Return the (x, y) coordinate for the center point of the cell that contains the specified text.  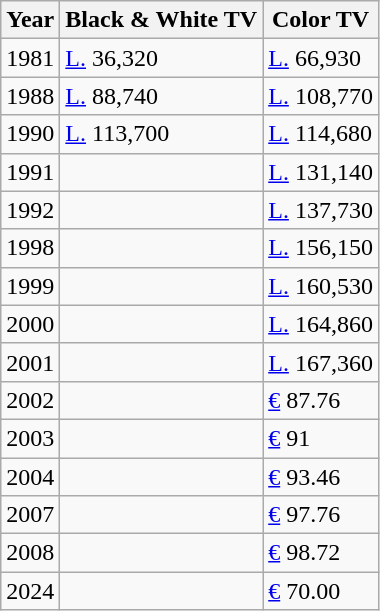
2003 (30, 438)
2001 (30, 362)
L. 137,730 (321, 210)
1988 (30, 96)
2008 (30, 553)
L. 66,930 (321, 58)
Color TV (321, 20)
L. 108,770 (321, 96)
L. 36,320 (162, 58)
2002 (30, 400)
1981 (30, 58)
2004 (30, 477)
L. 160,530 (321, 286)
1991 (30, 172)
L. 156,150 (321, 248)
2007 (30, 515)
€ 93.46 (321, 477)
1999 (30, 286)
€ 98.72 (321, 553)
€ 87.76 (321, 400)
Year (30, 20)
Black & White TV (162, 20)
1998 (30, 248)
1990 (30, 134)
L. 88,740 (162, 96)
€ 91 (321, 438)
€ 70.00 (321, 591)
L. 114,680 (321, 134)
1992 (30, 210)
2000 (30, 324)
L. 113,700 (162, 134)
L. 167,360 (321, 362)
L. 131,140 (321, 172)
L. 164,860 (321, 324)
€ 97.76 (321, 515)
2024 (30, 591)
